From the cell containing the given text, extract its center point as [X, Y] coordinate. 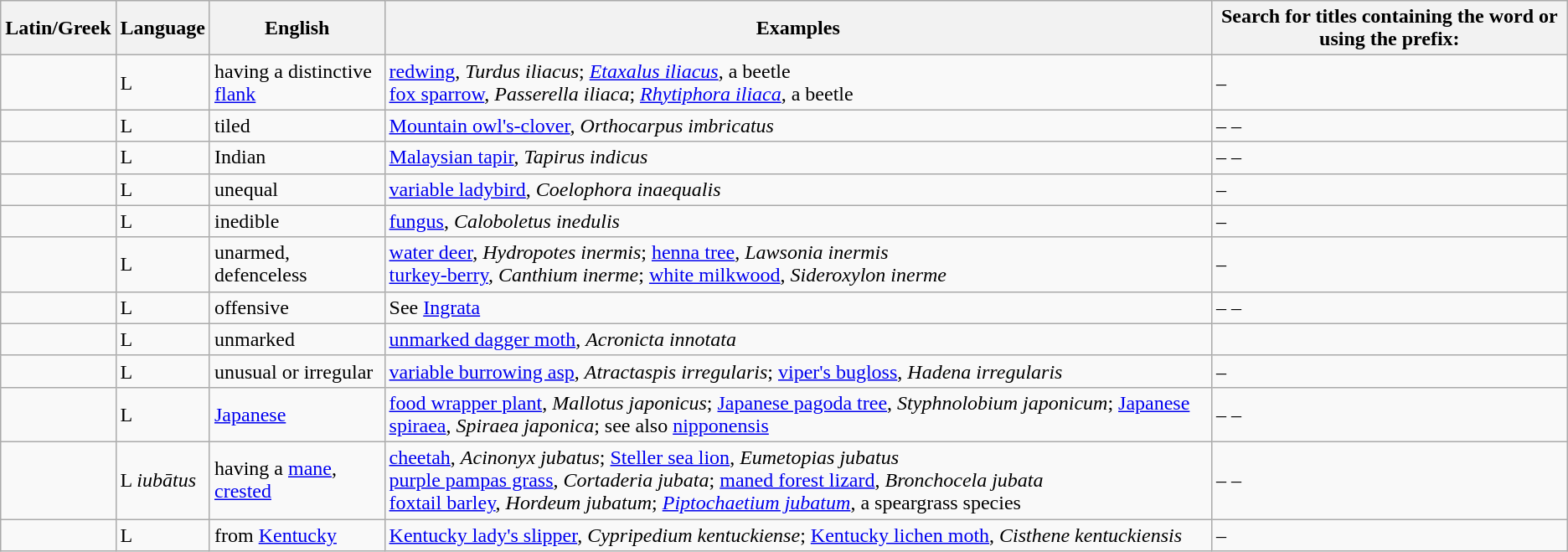
Indian [297, 157]
unmarked dagger moth, Acronicta innotata [797, 339]
Examples [797, 28]
water deer, Hydropotes inermis; henna tree, Lawsonia inermisturkey-berry, Canthium inerme; white milkwood, Sideroxylon inerme [797, 265]
L iubātus [162, 480]
having a mane, crested [297, 480]
Latin/Greek [59, 28]
Mountain owl's-clover, Orthocarpus imbricatus [797, 126]
variable burrowing asp, Atractaspis irregularis; viper's bugloss, Hadena irregularis [797, 371]
inedible [297, 221]
offensive [297, 307]
redwing, Turdus iliacus; Etaxalus iliacus, a beetlefox sparrow, Passerella iliaca; Rhytiphora iliaca, a beetle [797, 82]
See Ingrata [797, 307]
unusual or irregular [297, 371]
Language [162, 28]
unarmed, defenceless [297, 265]
Kentucky lady's slipper, Cypripedium kentuckiense; Kentucky lichen moth, Cisthene kentuckiensis [797, 535]
English [297, 28]
Japanese [297, 414]
tiled [297, 126]
unmarked [297, 339]
food wrapper plant, Mallotus japonicus; Japanese pagoda tree, Styphnolobium japonicum; Japanese spiraea, Spiraea japonica; see also nipponensis [797, 414]
from Kentucky [297, 535]
Malaysian tapir, Tapirus indicus [797, 157]
Search for titles containing the word or using the prefix: [1389, 28]
having a distinctive flank [297, 82]
fungus, Caloboletus inedulis [797, 221]
unequal [297, 189]
variable ladybird, Coelophora inaequalis [797, 189]
